Detect which cell encompasses the target text, then output its [X, Y] center coordinate. 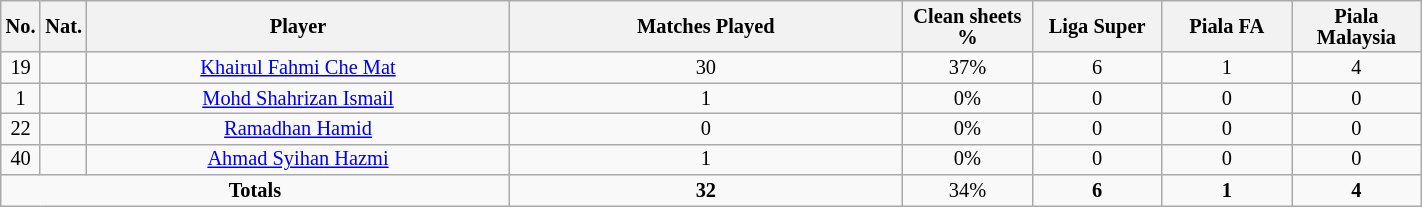
37% [968, 68]
Clean sheets % [968, 26]
40 [21, 160]
Piala Malaysia [1357, 26]
19 [21, 68]
Khairul Fahmi Che Mat [298, 68]
Ramadhan Hamid [298, 128]
34% [968, 190]
Ahmad Syihan Hazmi [298, 160]
Mohd Shahrizan Ismail [298, 98]
Totals [255, 190]
Nat. [63, 26]
Matches Played [706, 26]
Liga Super [1097, 26]
32 [706, 190]
Player [298, 26]
No. [21, 26]
22 [21, 128]
30 [706, 68]
Piala FA [1227, 26]
